For the text-containing cell, return its midpoint in (X, Y) coordinate format. 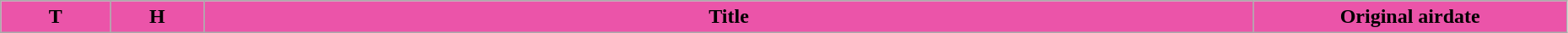
Original airdate (1410, 17)
H (157, 17)
T (56, 17)
Title (729, 17)
